Return the [x, y] coordinate for the center point of the cell that contains the specified text.  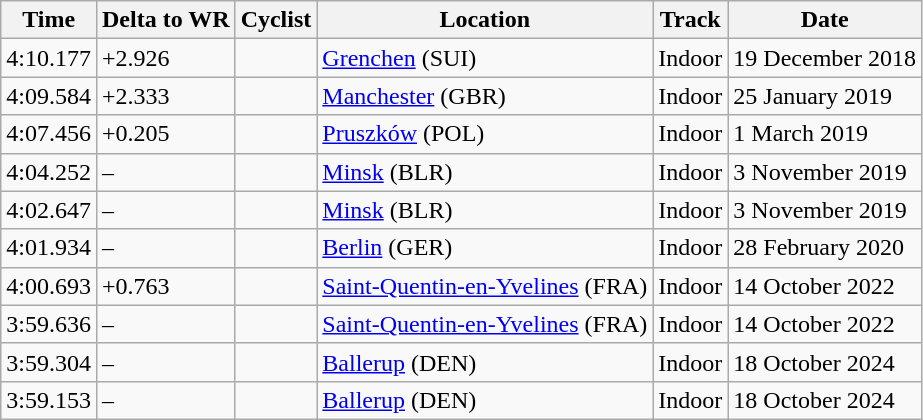
Pruszków (POL) [485, 134]
4:09.584 [49, 96]
3:59.153 [49, 400]
+2.926 [166, 58]
1 March 2019 [825, 134]
4:00.693 [49, 286]
Location [485, 20]
19 December 2018 [825, 58]
4:01.934 [49, 248]
25 January 2019 [825, 96]
+0.763 [166, 286]
Berlin (GER) [485, 248]
Track [690, 20]
3:59.636 [49, 324]
+0.205 [166, 134]
Date [825, 20]
3:59.304 [49, 362]
Manchester (GBR) [485, 96]
4:04.252 [49, 172]
Delta to WR [166, 20]
Cyclist [276, 20]
28 February 2020 [825, 248]
4:10.177 [49, 58]
Grenchen (SUI) [485, 58]
4:07.456 [49, 134]
Time [49, 20]
4:02.647 [49, 210]
+2.333 [166, 96]
